Return [X, Y] of the center of cell containing provided text 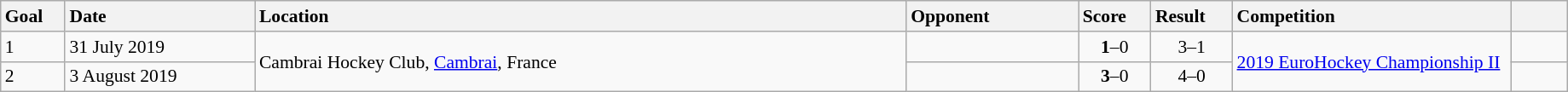
Cambrai Hockey Club, Cambrai, France [581, 61]
Opponent [992, 16]
2 [33, 77]
Date [159, 16]
Location [581, 16]
31 July 2019 [159, 47]
3 August 2019 [159, 77]
Score [1115, 16]
1 [33, 47]
3–0 [1115, 77]
4–0 [1192, 77]
Competition [1373, 16]
2019 EuroHockey Championship II [1373, 61]
Goal [33, 16]
3–1 [1192, 47]
1–0 [1115, 47]
Result [1192, 16]
